Return the [x, y] coordinate for the center point of the cell that contains the specified text.  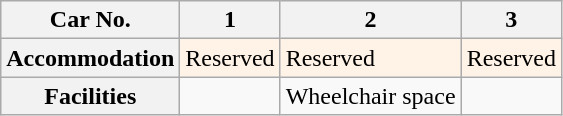
1 [230, 20]
Accommodation [90, 58]
3 [511, 20]
2 [370, 20]
Facilities [90, 96]
Wheelchair space [370, 96]
Car No. [90, 20]
